Determine the [X, Y] coordinate at the center of the cell enclosing the given text.  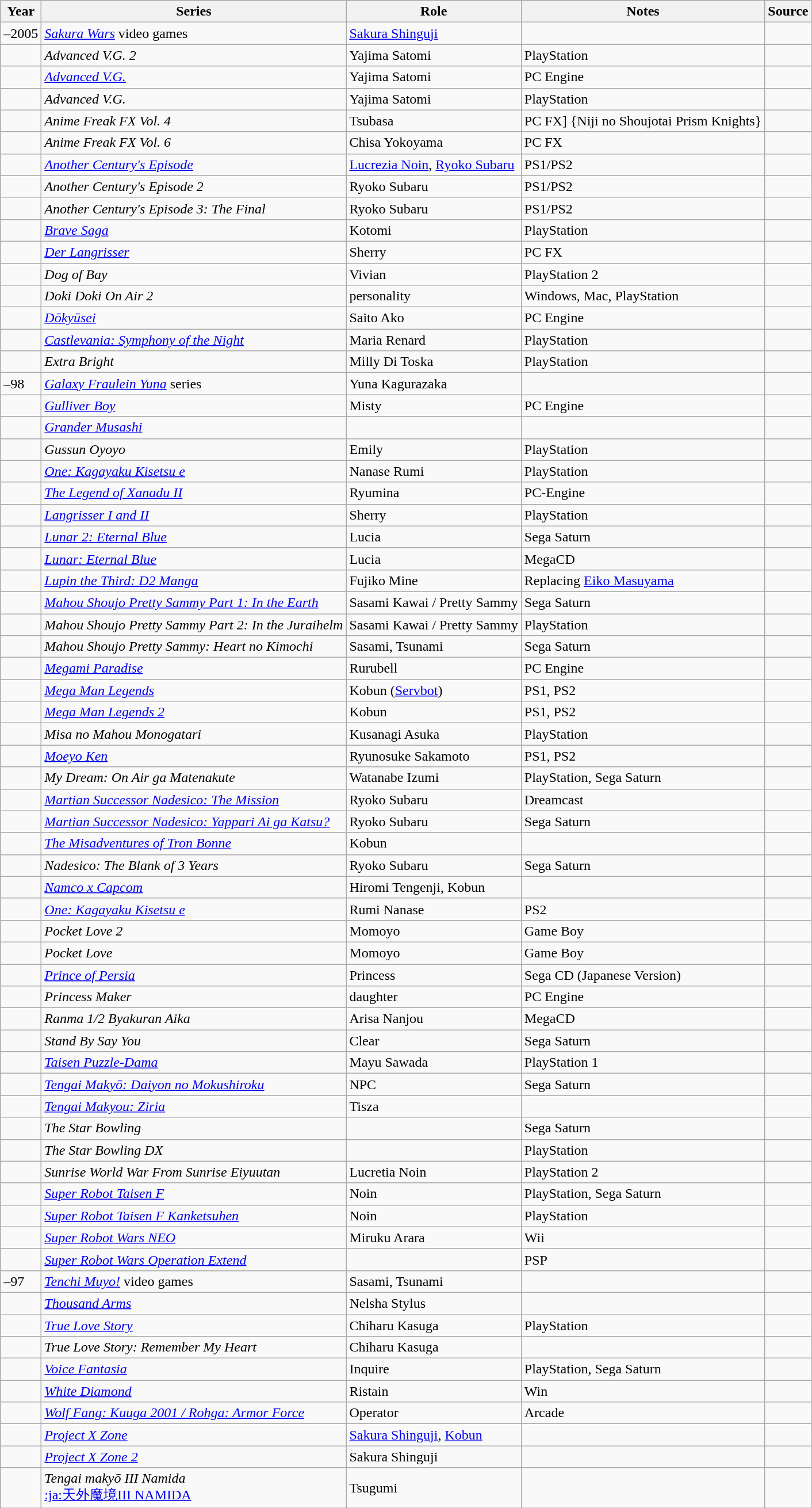
Sega CD (Japanese Version) [643, 975]
Arcade [643, 1413]
Brave Saga [194, 230]
Tisza [434, 1106]
Chisa Yokoyama [434, 143]
White Diamond [194, 1391]
Pocket Love [194, 953]
Tsugumi [434, 1488]
Stand By Say You [194, 1041]
Year [21, 12]
Tengai makyō III Namida:ja:天外魔境III NAMIDA [194, 1488]
NPC [434, 1085]
Misty [434, 406]
Series [194, 12]
Windows, Mac, PlayStation [643, 296]
Tenchi Muyo! video games [194, 1281]
Tengai Makyou: Ziria [194, 1106]
Lucrezia Noin, Ryoko Subaru [434, 165]
Replacing Eiko Masuyama [643, 581]
Super Robot Wars NEO [194, 1238]
Gulliver Boy [194, 406]
Langrisser I and II [194, 515]
Namco x Capcom [194, 887]
Grander Musashi [194, 427]
Saito Ako [434, 318]
PSP [643, 1259]
Advanced V.G. 2 [194, 55]
Princess Maker [194, 997]
Mega Man Legends [194, 690]
Gussun Oyoyo [194, 449]
True Love Story: Remember My Heart [194, 1347]
The Star Bowling DX [194, 1150]
Notes [643, 12]
Ryumina [434, 493]
My Dream: On Air ga Matenakute [194, 778]
Vivian [434, 274]
Watanabe Izumi [434, 778]
Super Robot Taisen F [194, 1194]
Anime Freak FX Vol. 6 [194, 143]
Rumi Nanase [434, 909]
Ryunosuke Sakamoto [434, 756]
Dog of Bay [194, 274]
Dōkyūsei [194, 318]
Taisen Puzzle-Dama [194, 1063]
Nanase Rumi [434, 471]
The Misadventures of Tron Bonne [194, 843]
Extra Bright [194, 362]
Tengai Makyō: Daiyon no Mokushiroku [194, 1085]
Super Robot Wars Operation Extend [194, 1259]
Sakura Shinguji, Kobun [434, 1435]
Miruku Arara [434, 1238]
–98 [21, 384]
Lucretia Noin [434, 1172]
Another Century's Episode 2 [194, 186]
Martian Successor Nadesico: The Mission [194, 800]
Win [643, 1391]
Arisa Nanjou [434, 1019]
PS2 [643, 909]
Rurubell [434, 669]
Kobun (Servbot) [434, 690]
Super Robot Taisen F Kanketsuhen [194, 1216]
PC-Engine [643, 493]
True Love Story [194, 1325]
Emily [434, 449]
Pocket Love 2 [194, 931]
Project X Zone 2 [194, 1457]
Nadesico: The Blank of 3 Years [194, 865]
Castlevania: Symphony of the Night [194, 340]
Ranma 1/2 Byakuran Aika [194, 1019]
Clear [434, 1041]
Galaxy Fraulein Yuna series [194, 384]
Operator [434, 1413]
Another Century's Episode [194, 165]
Source [788, 12]
Lunar 2: Eternal Blue [194, 537]
Prince of Persia [194, 975]
Thousand Arms [194, 1303]
Fujiko Mine [434, 581]
personality [434, 296]
Mega Man Legends 2 [194, 712]
Sakura Wars video games [194, 33]
Martian Successor Nadesico: Yappari Ai ga Katsu? [194, 822]
daughter [434, 997]
Tsubasa [434, 121]
Kusanagi Asuka [434, 734]
Milly Di Toska [434, 362]
–2005 [21, 33]
Mayu Sawada [434, 1063]
Princess [434, 975]
Role [434, 12]
Moeyo Ken [194, 756]
Nelsha Stylus [434, 1303]
Misa no Mahou Monogatari [194, 734]
–97 [21, 1281]
Doki Doki On Air 2 [194, 296]
Maria Renard [434, 340]
Mahou Shoujo Pretty Sammy: Heart no Kimochi [194, 647]
Wii [643, 1238]
PlayStation 1 [643, 1063]
Yuna Kagurazaka [434, 384]
The Legend of Xanadu II [194, 493]
Kotomi [434, 230]
PC FX] {Niji no Shoujotai Prism Knights} [643, 121]
Megami Paradise [194, 669]
Hiromi Tengenji, Kobun [434, 887]
Inquire [434, 1369]
Dreamcast [643, 800]
Anime Freak FX Vol. 4 [194, 121]
Ristain [434, 1391]
Lupin the Third: D2 Manga [194, 581]
Voice Fantasia [194, 1369]
Project X Zone [194, 1435]
Wolf Fang: Kuuga 2001 / Rohga: Armor Force [194, 1413]
Mahou Shoujo Pretty Sammy Part 2: In the Juraihelm [194, 624]
Mahou Shoujo Pretty Sammy Part 1: In the Earth [194, 602]
Der Langrisser [194, 252]
Sunrise World War From Sunrise Eiyuutan [194, 1172]
Lunar: Eternal Blue [194, 559]
The Star Bowling [194, 1128]
Another Century's Episode 3: The Final [194, 208]
